From the cell containing the given text, extract its center point as (X, Y) coordinate. 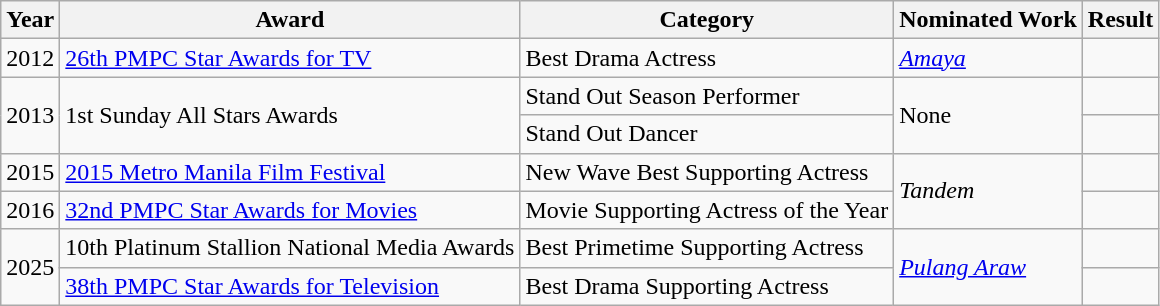
2015 (30, 172)
Best Primetime Supporting Actress (707, 248)
New Wave Best Supporting Actress (707, 172)
2016 (30, 210)
Movie Supporting Actress of the Year (707, 210)
38th PMPC Star Awards for Television (290, 286)
2012 (30, 58)
Category (707, 20)
Tandem (988, 191)
Pulang Araw (988, 267)
1st Sunday All Stars Awards (290, 115)
26th PMPC Star Awards for TV (290, 58)
2025 (30, 267)
2013 (30, 115)
Year (30, 20)
Award (290, 20)
Amaya (988, 58)
2015 Metro Manila Film Festival (290, 172)
10th Platinum Stallion National Media Awards (290, 248)
Stand Out Season Performer (707, 96)
None (988, 115)
Best Drama Actress (707, 58)
32nd PMPC Star Awards for Movies (290, 210)
Result (1120, 20)
Nominated Work (988, 20)
Best Drama Supporting Actress (707, 286)
Stand Out Dancer (707, 134)
